Provide the (X, Y) coordinate of the cell's center where the given text is located.  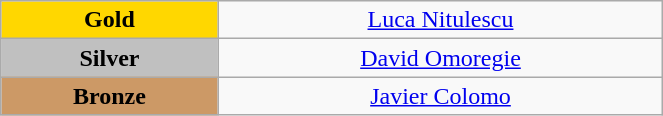
Luca Nitulescu (440, 20)
Gold (110, 20)
David Omoregie (440, 58)
Bronze (110, 96)
Silver (110, 58)
Javier Colomo (440, 96)
